For the text-containing cell, return its midpoint in [x, y] coordinate format. 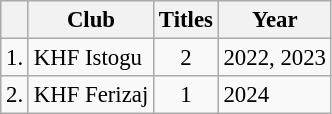
KHF Istogu [90, 58]
2. [15, 95]
2024 [274, 95]
2 [186, 58]
Titles [186, 20]
1 [186, 95]
Year [274, 20]
2022, 2023 [274, 58]
1. [15, 58]
Club [90, 20]
KHF Ferizaj [90, 95]
